Detect which cell encompasses the target text, then output its [x, y] center coordinate. 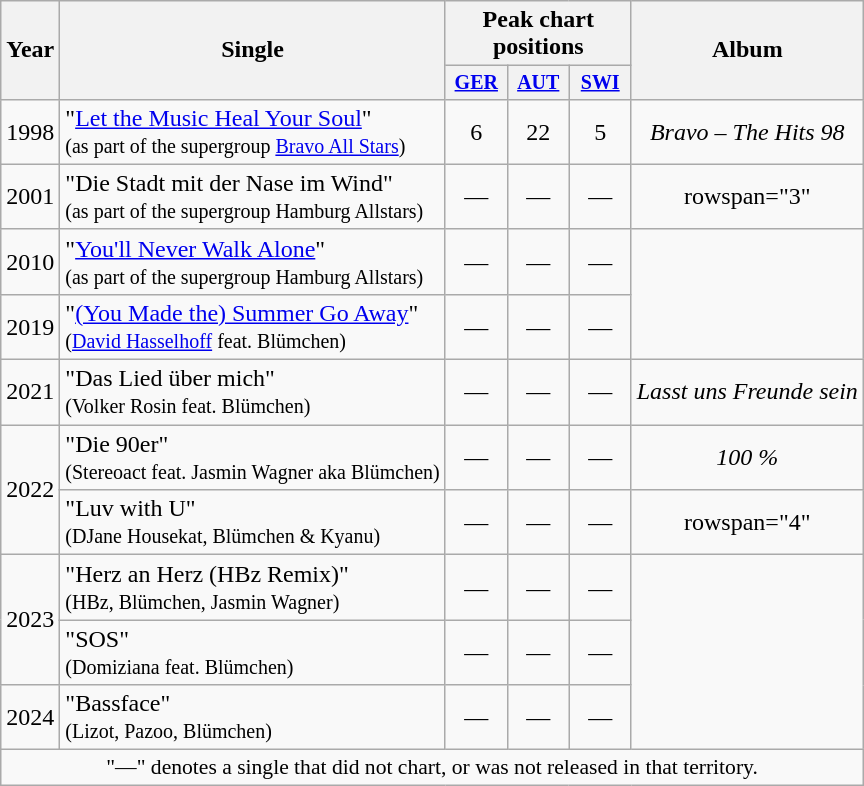
"Luv with U"(DJane Housekat, Blümchen & Kyanu) [252, 522]
Peak chart positions [538, 34]
5 [600, 132]
2010 [30, 262]
2021 [30, 392]
rowspan="4" [747, 522]
SWI [600, 82]
"Die Stadt mit der Nase im Wind"(as part of the supergroup Hamburg Allstars) [252, 196]
"Die 90er"(Stereoact feat. Jasmin Wagner aka Blümchen) [252, 458]
"You'll Never Walk Alone"(as part of the supergroup Hamburg Allstars) [252, 262]
2019 [30, 326]
6 [476, 132]
"SOS"(Domiziana feat. Blümchen) [252, 652]
22 [538, 132]
2024 [30, 718]
"—" denotes a single that did not chart, or was not released in that territory. [432, 768]
2023 [30, 620]
"Herz an Herz (HBz Remix)"(HBz, Blümchen, Jasmin Wagner) [252, 588]
GER [476, 82]
AUT [538, 82]
Album [747, 50]
1998 [30, 132]
Bravo – The Hits 98 [747, 132]
Year [30, 50]
Lasst uns Freunde sein [747, 392]
"Das Lied über mich"(Volker Rosin feat. Blümchen) [252, 392]
"Let the Music Heal Your Soul"(as part of the supergroup Bravo All Stars) [252, 132]
Single [252, 50]
"Bassface"(Lizot, Pazoo, Blümchen) [252, 718]
100 % [747, 458]
rowspan="3" [747, 196]
2001 [30, 196]
2022 [30, 490]
"(You Made the) Summer Go Away"(David Hasselhoff feat. Blümchen) [252, 326]
